Identify which cell holds the provided text, then report its (x, y) central coordinate. 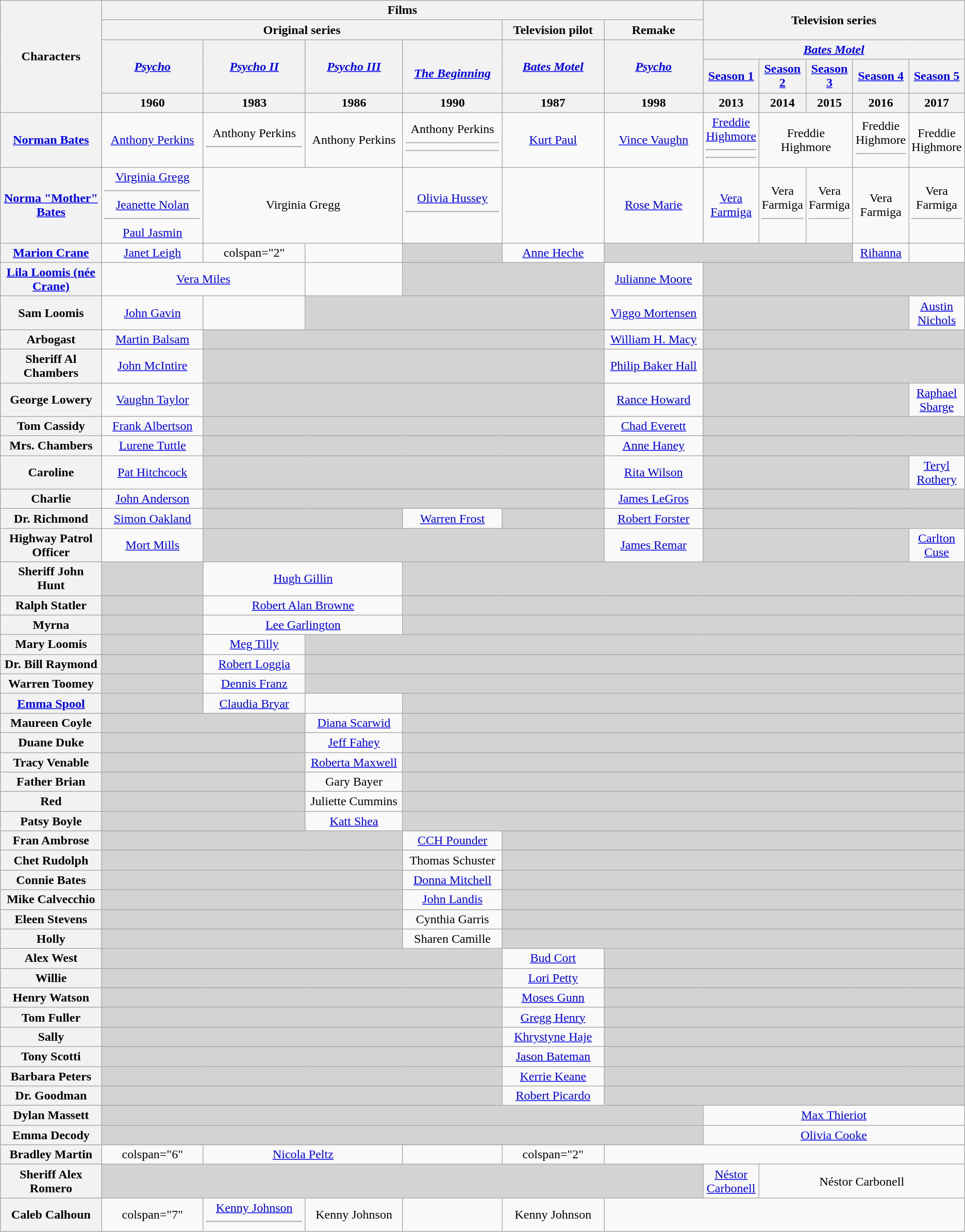
Alex West (51, 958)
Jeff Fahey (354, 742)
Viggo Mortensen (654, 312)
Julianne Moore (654, 279)
1986 (354, 103)
James Remar (654, 545)
Teryl Rothery (937, 472)
Simon Oakland (153, 519)
Dennis Franz (254, 684)
CCH Pounder (453, 841)
Characters (51, 57)
Robert Picardo (553, 1096)
Robert Loggia (254, 664)
Sharen Camille (453, 939)
Season 1 (731, 76)
Khrystyne Haje (553, 1037)
Tony Scotti (51, 1056)
Chet Rudolph (51, 860)
Willie (51, 978)
Chad Everett (654, 426)
Norma "Mother" Bates (51, 205)
Vince Vaughn (654, 140)
colspan="7" (153, 1214)
Vaughn Taylor (153, 399)
Emma Decody (51, 1135)
Mike Calvecchio (51, 900)
Films (402, 10)
Rose Marie (654, 205)
Gregg Henry (553, 1017)
Anne Haney (654, 446)
1987 (553, 103)
Maureen Coyle (51, 723)
Meg Tilly (254, 644)
Tracy Venable (51, 762)
Kerrie Keane (553, 1076)
Vera Miles (203, 279)
Cynthia Garris (453, 919)
Mort Mills (153, 545)
Barbara Peters (51, 1076)
Dylan Massett (51, 1116)
Season 2 (783, 76)
Sheriff John Hunt (51, 578)
2016 (880, 103)
Lori Petty (553, 978)
Olivia Cooke (834, 1135)
Hugh Gillin (303, 578)
2013 (731, 103)
Eleen Stevens (51, 919)
Lurene Tuttle (153, 446)
Frank Albertson (153, 426)
John Landis (453, 900)
Sheriff Al Chambers (51, 366)
Janet Leigh (153, 253)
Television series (834, 20)
Connie Bates (51, 880)
1998 (654, 103)
Caleb Calhoun (51, 1214)
Dr. Richmond (51, 519)
Donna Mitchell (453, 880)
Dr. Bill Raymond (51, 664)
Juliette Cummins (354, 802)
Austin Nichols (937, 312)
Season 4 (880, 76)
Television pilot (553, 30)
Myrna (51, 625)
Kurt Paul (553, 140)
Warren Toomey (51, 684)
Anne Heche (553, 253)
Bud Cort (553, 958)
Holly (51, 939)
Arbogast (51, 339)
Emma Spool (51, 703)
Katt Shea (354, 821)
Rance Howard (654, 399)
Charlie (51, 499)
2014 (783, 103)
Original series (302, 30)
Sally (51, 1037)
Nicola Peltz (303, 1155)
Fran Ambrose (51, 841)
Mrs. Chambers (51, 446)
Father Brian (51, 782)
Jason Bateman (553, 1056)
The Beginning (453, 66)
William H. Macy (654, 339)
Pat Hitchcock (153, 472)
Robert Forster (654, 519)
Philip Baker Hall (654, 366)
Tom Cassidy (51, 426)
1983 (254, 103)
Sam Loomis (51, 312)
Dr. Goodman (51, 1096)
1990 (453, 103)
Psycho II (254, 66)
Diana Scarwid (354, 723)
Moses Gunn (553, 997)
Bradley Martin (51, 1155)
John Anderson (153, 499)
Robert Alan Browne (303, 605)
Max Thieriot (834, 1116)
Rita Wilson (654, 472)
Season 5 (937, 76)
Gary Bayer (354, 782)
Lee Garlington (303, 625)
Warren Frost (453, 519)
John Gavin (153, 312)
Henry Watson (51, 997)
John McIntire (153, 366)
Raphael Sbarge (937, 399)
1960 (153, 103)
Patsy Boyle (51, 821)
Norman Bates (51, 140)
Olivia Hussey (453, 205)
Rihanna (880, 253)
Carlton Cuse (937, 545)
Tom Fuller (51, 1017)
James LeGros (654, 499)
Season 3 (829, 76)
Highway Patrol Officer (51, 545)
George Lowery (51, 399)
Caroline (51, 472)
Roberta Maxwell (354, 762)
2017 (937, 103)
Martin Balsam (153, 339)
Claudia Bryar (254, 703)
Ralph Statler (51, 605)
Virginia GreggJeanette NolanPaul Jasmin (153, 205)
Virginia Gregg (303, 205)
Sheriff Alex Romero (51, 1181)
2015 (829, 103)
colspan="6" (153, 1155)
Duane Duke (51, 742)
Remake (654, 30)
Marion Crane (51, 253)
Lila Loomis (née Crane) (51, 279)
Mary Loomis (51, 644)
Red (51, 802)
Thomas Schuster (453, 860)
Psycho III (354, 66)
